Locate the cell with the specified text and output its [X, Y] center coordinate. 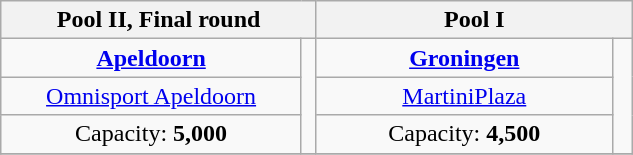
Apeldoorn [152, 58]
Groningen [464, 58]
Capacity: 5,000 [152, 134]
Omnisport Apeldoorn [152, 96]
Pool I [474, 20]
Pool II, Final round [159, 20]
Capacity: 4,500 [464, 134]
MartiniPlaza [464, 96]
